Locate the cell with the specified text and output its [x, y] center coordinate. 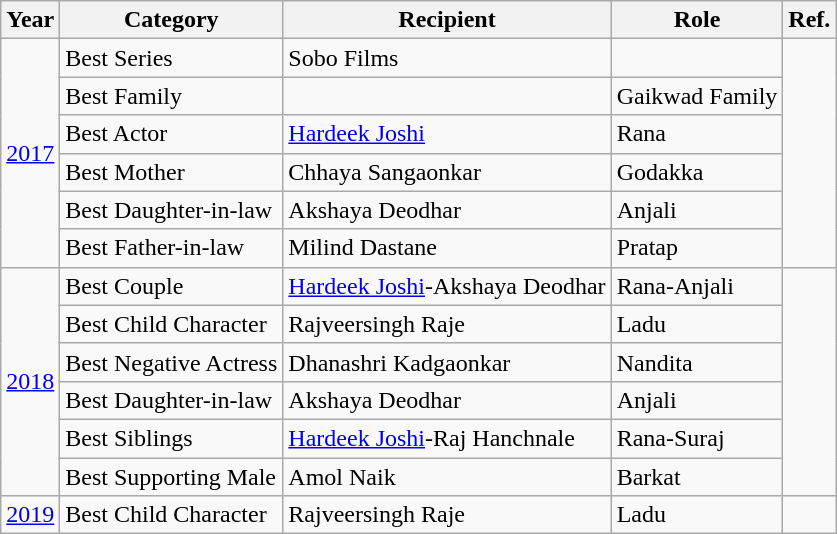
Pratap [697, 248]
Category [172, 20]
Rana-Suraj [697, 438]
Sobo Films [447, 58]
Best Series [172, 58]
Milind Dastane [447, 248]
Nandita [697, 362]
Gaikwad Family [697, 96]
Best Negative Actress [172, 362]
Amol Naik [447, 477]
2017 [30, 153]
Barkat [697, 477]
Best Supporting Male [172, 477]
Best Couple [172, 286]
Role [697, 20]
Best Siblings [172, 438]
Best Father-in-law [172, 248]
Dhanashri Kadgaonkar [447, 362]
Recipient [447, 20]
2018 [30, 381]
Hardeek Joshi-Akshaya Deodhar [447, 286]
Rana-Anjali [697, 286]
Best Mother [172, 172]
Hardeek Joshi-Raj Hanchnale [447, 438]
Rana [697, 134]
Ref. [810, 20]
Best Family [172, 96]
Year [30, 20]
Hardeek Joshi [447, 134]
Best Actor [172, 134]
Chhaya Sangaonkar [447, 172]
Godakka [697, 172]
2019 [30, 515]
